Detect which cell encompasses the target text, then output its [X, Y] center coordinate. 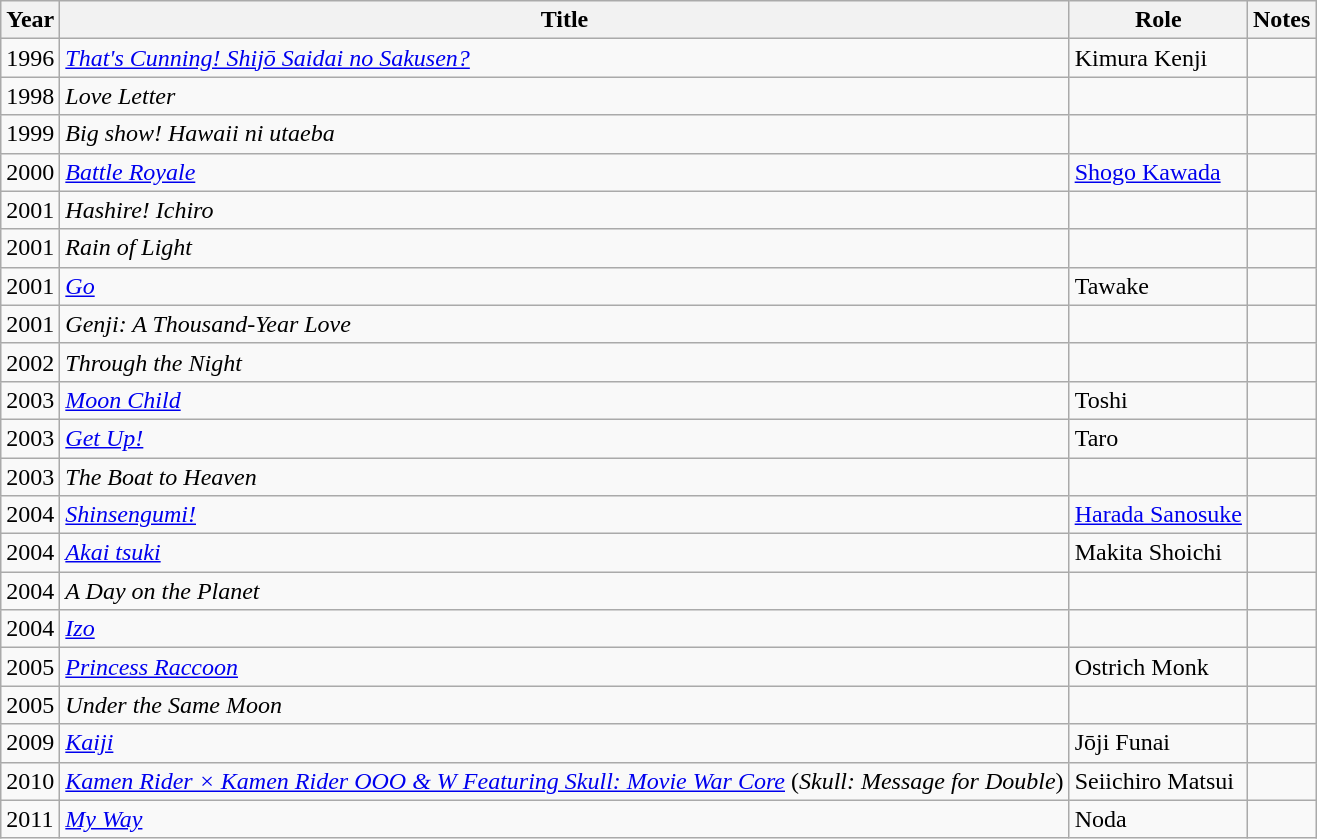
Princess Raccoon [564, 667]
Hashire! Ichiro [564, 210]
Genji: A Thousand-Year Love [564, 324]
Seiichiro Matsui [1158, 781]
My Way [564, 819]
2002 [30, 362]
Harada Sanosuke [1158, 515]
Makita Shoichi [1158, 553]
Through the Night [564, 362]
Ostrich Monk [1158, 667]
The Boat to Heaven [564, 477]
Big show! Hawaii ni utaeba [564, 134]
Tawake [1158, 286]
Shinsengumi! [564, 515]
Kaiji [564, 743]
Taro [1158, 438]
Get Up! [564, 438]
Kimura Kenji [1158, 58]
2009 [30, 743]
Year [30, 20]
Jōji Funai [1158, 743]
Notes [1281, 20]
1999 [30, 134]
A Day on the Planet [564, 591]
Role [1158, 20]
Toshi [1158, 400]
Kamen Rider × Kamen Rider OOO & W Featuring Skull: Movie War Core (Skull: Message for Double) [564, 781]
Moon Child [564, 400]
Akai tsuki [564, 553]
Under the Same Moon [564, 705]
1998 [30, 96]
Shogo Kawada [1158, 172]
Noda [1158, 819]
Love Letter [564, 96]
1996 [30, 58]
Rain of Light [564, 248]
2000 [30, 172]
That's Cunning! Shijō Saidai no Sakusen? [564, 58]
Title [564, 20]
2010 [30, 781]
Go [564, 286]
Battle Royale [564, 172]
2011 [30, 819]
Izo [564, 629]
